Detect which cell encompasses the target text, then output its (x, y) center coordinate. 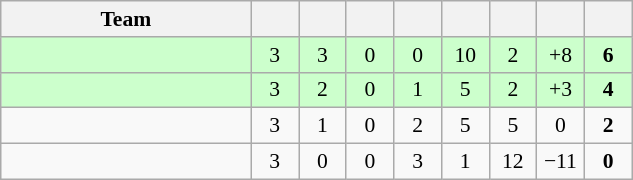
6 (608, 55)
−11 (561, 162)
12 (513, 162)
4 (608, 90)
+3 (561, 90)
+8 (561, 55)
Team (126, 19)
10 (465, 55)
